Output the (X, Y) coordinate of the center of the cell containing the given text.  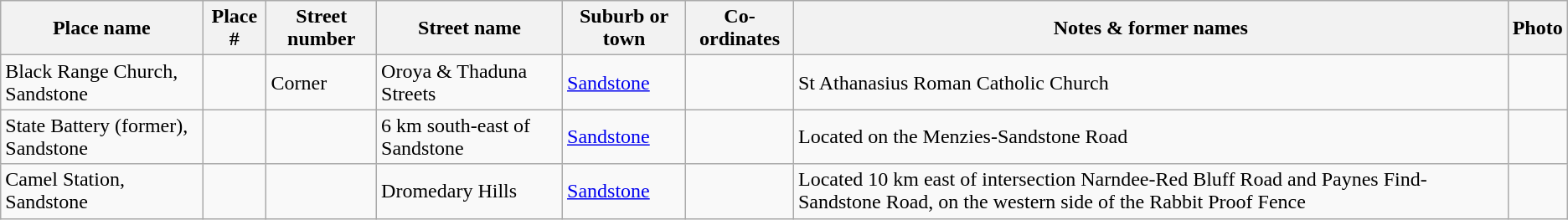
St Athanasius Roman Catholic Church (1151, 82)
Co-ordinates (740, 28)
Black Range Church, Sandstone (102, 82)
Camel Station, Sandstone (102, 191)
Oroya & Thaduna Streets (470, 82)
Located on the Menzies-Sandstone Road (1151, 137)
Street number (322, 28)
State Battery (former), Sandstone (102, 137)
Dromedary Hills (470, 191)
Place name (102, 28)
Photo (1538, 28)
Street name (470, 28)
Corner (322, 82)
Place # (235, 28)
Suburb or town (625, 28)
Notes & former names (1151, 28)
Located 10 km east of intersection Narndee-Red Bluff Road and Paynes Find-Sandstone Road, on the western side of the Rabbit Proof Fence (1151, 191)
6 km south-east of Sandstone (470, 137)
